Provide the [x, y] coordinate of the cell's center where the given text is located.  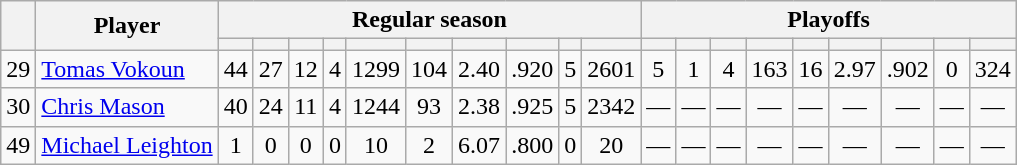
2.38 [480, 107]
Player [127, 26]
11 [306, 107]
30 [18, 107]
1244 [376, 107]
.920 [532, 69]
2.40 [480, 69]
Tomas Vokoun [127, 69]
Michael Leighton [127, 145]
163 [770, 69]
27 [270, 69]
10 [376, 145]
1299 [376, 69]
40 [236, 107]
Chris Mason [127, 107]
2601 [612, 69]
2.97 [854, 69]
29 [18, 69]
324 [992, 69]
93 [428, 107]
104 [428, 69]
2342 [612, 107]
49 [18, 145]
2 [428, 145]
24 [270, 107]
.902 [908, 69]
6.07 [480, 145]
16 [810, 69]
.800 [532, 145]
44 [236, 69]
20 [612, 145]
Regular season [430, 20]
Playoffs [829, 20]
.925 [532, 107]
12 [306, 69]
